Extract the [X, Y] coordinate from the center of the cell holding the provided text.  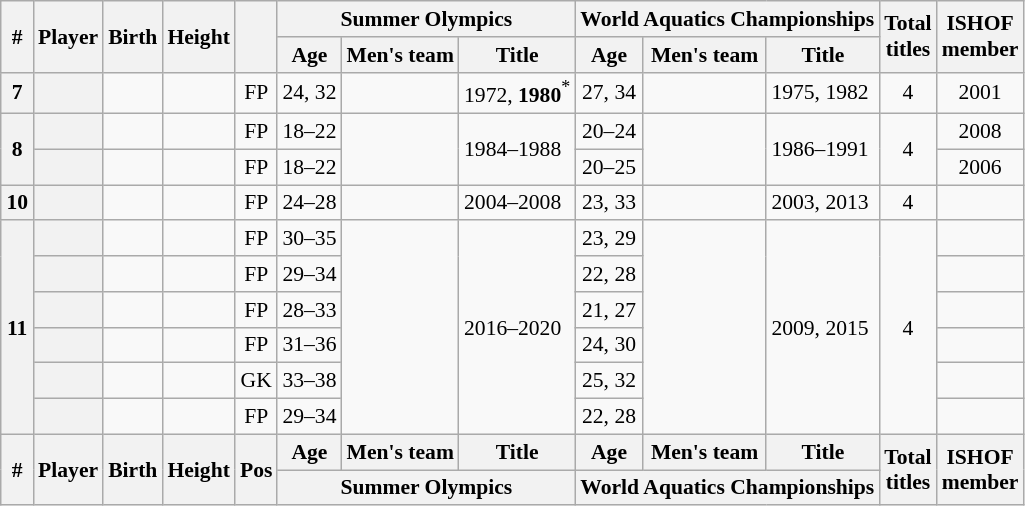
25, 32 [608, 381]
24, 32 [309, 92]
1984–1988 [517, 150]
1975, 1982 [822, 92]
GK [256, 381]
2009, 2015 [822, 328]
10 [17, 203]
2003, 2013 [822, 203]
23, 29 [608, 239]
2004–2008 [517, 203]
8 [17, 150]
21, 27 [608, 310]
27, 34 [608, 92]
20–25 [608, 167]
11 [17, 328]
2016–2020 [517, 328]
30–35 [309, 239]
28–33 [309, 310]
7 [17, 92]
33–38 [309, 381]
20–24 [608, 132]
2001 [980, 92]
31–36 [309, 345]
2008 [980, 132]
Pos [256, 470]
23, 33 [608, 203]
1986–1991 [822, 150]
24–28 [309, 203]
24, 30 [608, 345]
1972, 1980* [517, 92]
2006 [980, 167]
